Search for the cell housing the specified text and yield its (x, y) center coordinate. 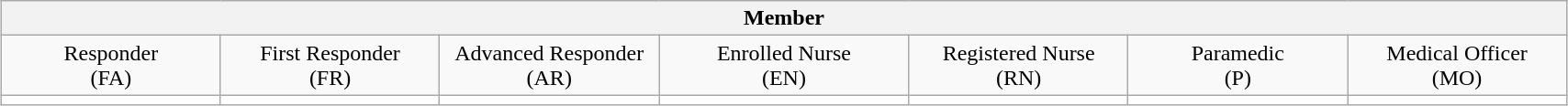
Advanced Responder(AR) (549, 66)
Enrolled Nurse(EN) (784, 66)
Member (784, 18)
Registered Nurse(RN) (1019, 66)
Medical Officer(MO) (1458, 66)
Responder(FA) (112, 66)
Paramedic(P) (1238, 66)
First Responder(FR) (330, 66)
